Search for the cell housing the specified text and yield its [x, y] center coordinate. 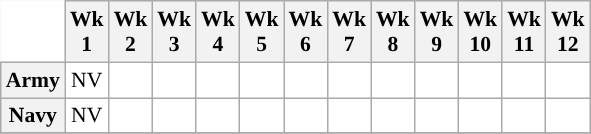
Wk4 [218, 32]
Wk8 [393, 32]
Wk5 [262, 32]
Wk3 [174, 32]
Navy [33, 116]
Wk11 [524, 32]
Wk12 [568, 32]
Wk2 [131, 32]
Wk10 [480, 32]
Wk6 [306, 32]
Wk7 [349, 32]
Wk9 [437, 32]
Army [33, 80]
Wk 1 [87, 32]
